Determine the [x, y] coordinate at the center of the cell enclosing the given text.  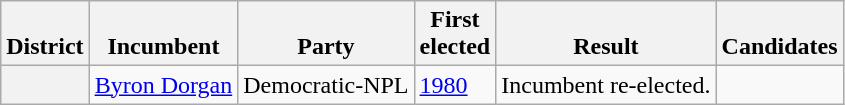
Byron Dorgan [164, 85]
Firstelected [455, 34]
Incumbent re-elected. [606, 85]
Incumbent [164, 34]
1980 [455, 85]
Result [606, 34]
District [45, 34]
Democratic-NPL [326, 85]
Party [326, 34]
Candidates [780, 34]
